Pinpoint the cell where the given text exists, returning its (x, y) midpoint coordinate. 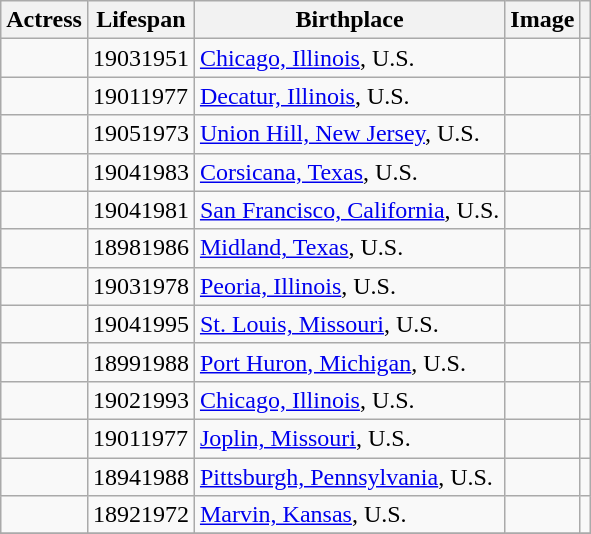
Pittsburgh, Pennsylvania, U.S. (349, 477)
19051973 (140, 134)
18921972 (140, 515)
Actress (44, 20)
19041981 (140, 210)
Peoria, Illinois, U.S. (349, 286)
Birthplace (349, 20)
Marvin, Kansas, U.S. (349, 515)
Midland, Texas, U.S. (349, 248)
Decatur, Illinois, U.S. (349, 96)
19021993 (140, 400)
19031978 (140, 286)
19031951 (140, 58)
Union Hill, New Jersey, U.S. (349, 134)
18991988 (140, 362)
19041983 (140, 172)
18981986 (140, 248)
San Francisco, California, U.S. (349, 210)
19041995 (140, 324)
Corsicana, Texas, U.S. (349, 172)
St. Louis, Missouri, U.S. (349, 324)
Image (542, 20)
Lifespan (140, 20)
18941988 (140, 477)
Port Huron, Michigan, U.S. (349, 362)
Joplin, Missouri, U.S. (349, 438)
